Search for the cell housing the specified text and yield its [X, Y] center coordinate. 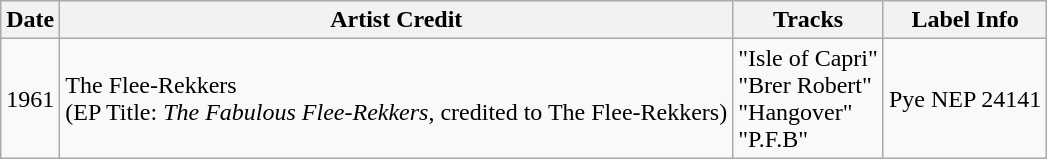
"Isle of Capri""Brer Robert""Hangover""P.F.B" [808, 98]
Artist Credit [396, 20]
Label Info [965, 20]
Pye NEP 24141 [965, 98]
Tracks [808, 20]
Date [30, 20]
1961 [30, 98]
The Flee-Rekkers(EP Title: The Fabulous Flee-Rekkers, credited to The Flee-Rekkers) [396, 98]
